Return (x, y) of the center of cell containing provided text 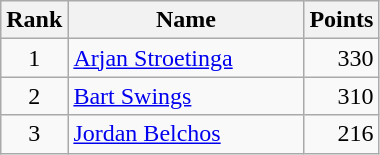
Arjan Stroetinga (186, 58)
310 (342, 96)
Rank (34, 20)
1 (34, 58)
Points (342, 20)
216 (342, 134)
3 (34, 134)
2 (34, 96)
Name (186, 20)
Jordan Belchos (186, 134)
330 (342, 58)
Bart Swings (186, 96)
